Return the (X, Y) coordinate for the center point of the cell that contains the specified text.  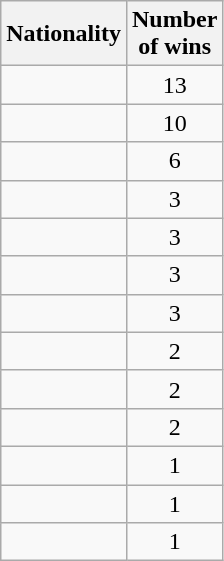
Numberof wins (174, 34)
Nationality (64, 34)
10 (174, 123)
6 (174, 161)
13 (174, 85)
